Identify which cell holds the provided text, then report its [x, y] central coordinate. 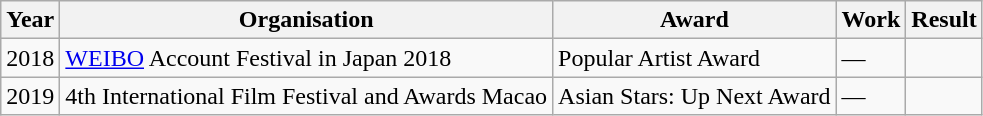
Year [30, 20]
Popular Artist Award [695, 58]
Work [871, 20]
Result [944, 20]
2019 [30, 96]
4th International Film Festival and Awards Macao [306, 96]
Organisation [306, 20]
WEIBO Account Festival in Japan 2018 [306, 58]
2018 [30, 58]
Award [695, 20]
Asian Stars: Up Next Award [695, 96]
